Extract the [x, y] coordinate from the center of the cell holding the provided text.  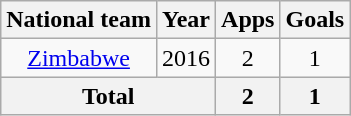
2016 [186, 58]
National team [79, 20]
Goals [315, 20]
Year [186, 20]
Total [108, 96]
Zimbabwe [79, 58]
Apps [248, 20]
